Determine the (X, Y) coordinate at the center of the cell enclosing the given text.  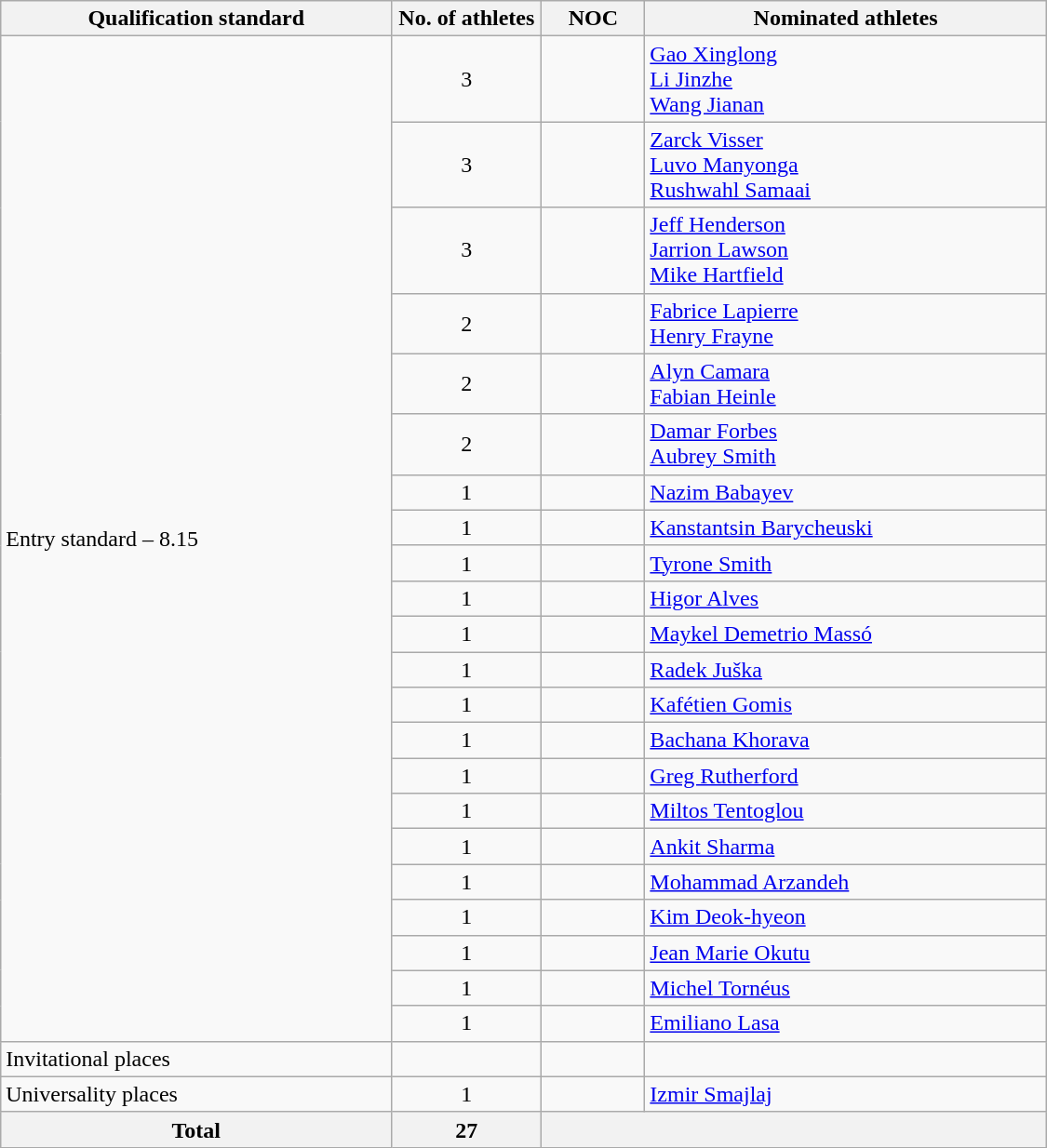
Radek Juška (845, 669)
Total (196, 1129)
Mohammad Arzandeh (845, 882)
Fabrice LapierreHenry Frayne (845, 324)
Izmir Smajlaj (845, 1094)
Jean Marie Okutu (845, 953)
Maykel Demetrio Massó (845, 634)
Nominated athletes (845, 19)
Greg Rutherford (845, 776)
NOC (594, 19)
Qualification standard (196, 19)
Emiliano Lasa (845, 1023)
Damar ForbesAubrey Smith (845, 445)
Zarck VisserLuvo ManyongaRushwahl Samaai (845, 165)
Tyrone Smith (845, 563)
Miltos Tentoglou (845, 811)
Kanstantsin Barycheuski (845, 527)
Universality places (196, 1094)
Nazim Babayev (845, 492)
Kafétien Gomis (845, 705)
Jeff HendersonJarrion LawsonMike Hartfield (845, 250)
Entry standard – 8.15 (196, 539)
Higor Alves (845, 598)
Invitational places (196, 1059)
Gao XinglongLi JinzheWang Jianan (845, 79)
Michel Tornéus (845, 988)
27 (467, 1129)
No. of athletes (467, 19)
Ankit Sharma (845, 847)
Kim Deok-hyeon (845, 917)
Bachana Khorava (845, 741)
Alyn CamaraFabian Heinle (845, 383)
